Determine the [X, Y] coordinate at the center of the cell enclosing the given text.  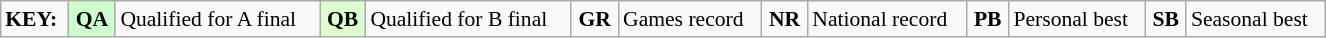
QB [342, 19]
Games record [690, 19]
PB [988, 19]
QA [92, 19]
NR [784, 19]
KEY: [34, 19]
Seasonal best [1256, 19]
Personal best [1076, 19]
GR [594, 19]
National record [887, 19]
Qualified for B final [468, 19]
SB [1166, 19]
Qualified for A final [218, 19]
